Search for the cell housing the specified text and yield its [x, y] center coordinate. 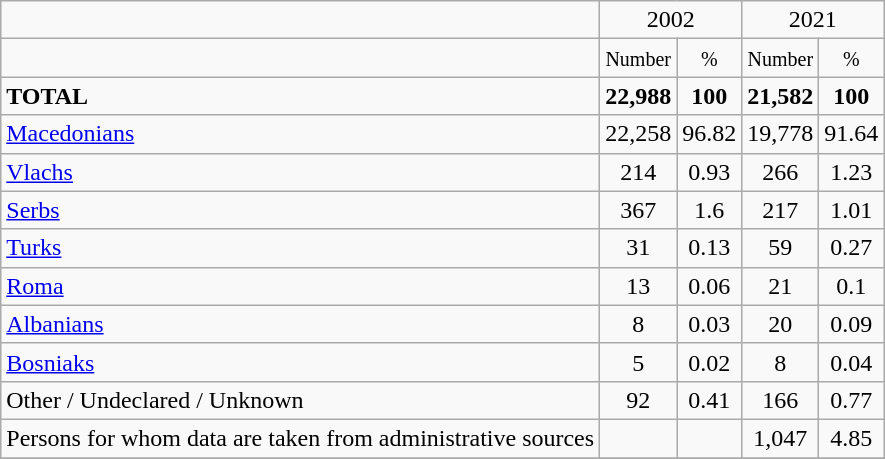
0.93 [710, 172]
0.09 [852, 324]
21 [780, 286]
214 [638, 172]
2002 [671, 20]
Persons for whom data are taken from administrative sources [300, 438]
367 [638, 210]
1.6 [710, 210]
0.04 [852, 362]
22,258 [638, 134]
0.1 [852, 286]
Turks [300, 248]
91.64 [852, 134]
0.06 [710, 286]
0.77 [852, 400]
5 [638, 362]
21,582 [780, 96]
166 [780, 400]
0.13 [710, 248]
217 [780, 210]
92 [638, 400]
4.85 [852, 438]
Other / Undeclared / Unknown [300, 400]
31 [638, 248]
Roma [300, 286]
22,988 [638, 96]
13 [638, 286]
1,047 [780, 438]
59 [780, 248]
0.27 [852, 248]
Albanians [300, 324]
1.01 [852, 210]
Macedonians [300, 134]
1.23 [852, 172]
19,778 [780, 134]
Bosniaks [300, 362]
Vlachs [300, 172]
TOTAL [300, 96]
20 [780, 324]
96.82 [710, 134]
Serbs [300, 210]
0.41 [710, 400]
2021 [813, 20]
0.03 [710, 324]
266 [780, 172]
0.02 [710, 362]
